Find where the given text appears and provide that cell's center as (x, y) coordinate. 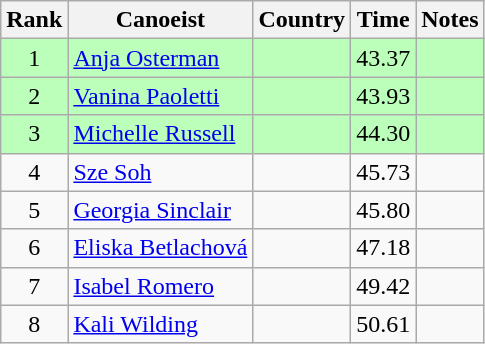
Michelle Russell (160, 134)
Georgia Sinclair (160, 210)
45.80 (384, 210)
44.30 (384, 134)
8 (34, 324)
Anja Osterman (160, 58)
50.61 (384, 324)
7 (34, 286)
2 (34, 96)
Kali Wilding (160, 324)
4 (34, 172)
Country (302, 20)
Vanina Paoletti (160, 96)
1 (34, 58)
6 (34, 248)
43.37 (384, 58)
Sze Soh (160, 172)
Isabel Romero (160, 286)
49.42 (384, 286)
3 (34, 134)
5 (34, 210)
Eliska Betlachová (160, 248)
Notes (450, 20)
43.93 (384, 96)
47.18 (384, 248)
Time (384, 20)
45.73 (384, 172)
Canoeist (160, 20)
Rank (34, 20)
